From the cell containing the given text, extract its center point as [X, Y] coordinate. 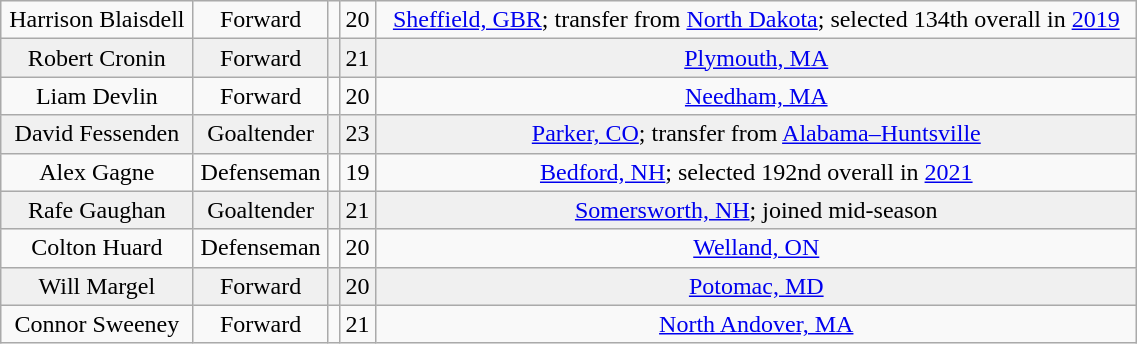
David Fessenden [97, 134]
23 [358, 134]
Somersworth, NH; joined mid-season [756, 210]
North Andover, MA [756, 324]
Needham, MA [756, 96]
Connor Sweeney [97, 324]
Liam Devlin [97, 96]
Welland, ON [756, 248]
Sheffield, GBR; transfer from North Dakota; selected 134th overall in 2019 [756, 20]
Bedford, NH; selected 192nd overall in 2021 [756, 172]
Colton Huard [97, 248]
Plymouth, MA [756, 58]
Rafe Gaughan [97, 210]
Potomac, MD [756, 286]
Will Margel [97, 286]
Harrison Blaisdell [97, 20]
Parker, CO; transfer from Alabama–Huntsville [756, 134]
19 [358, 172]
Robert Cronin [97, 58]
Alex Gagne [97, 172]
